From the cell containing the given text, extract its center point as (X, Y) coordinate. 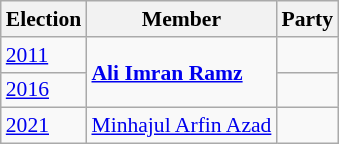
Member (181, 19)
Ali Imran Ramz (181, 72)
Minhajul Arfin Azad (181, 126)
2011 (44, 55)
2016 (44, 90)
Party (307, 19)
2021 (44, 126)
Election (44, 19)
